Locate the cell with the specified text and output its [X, Y] center coordinate. 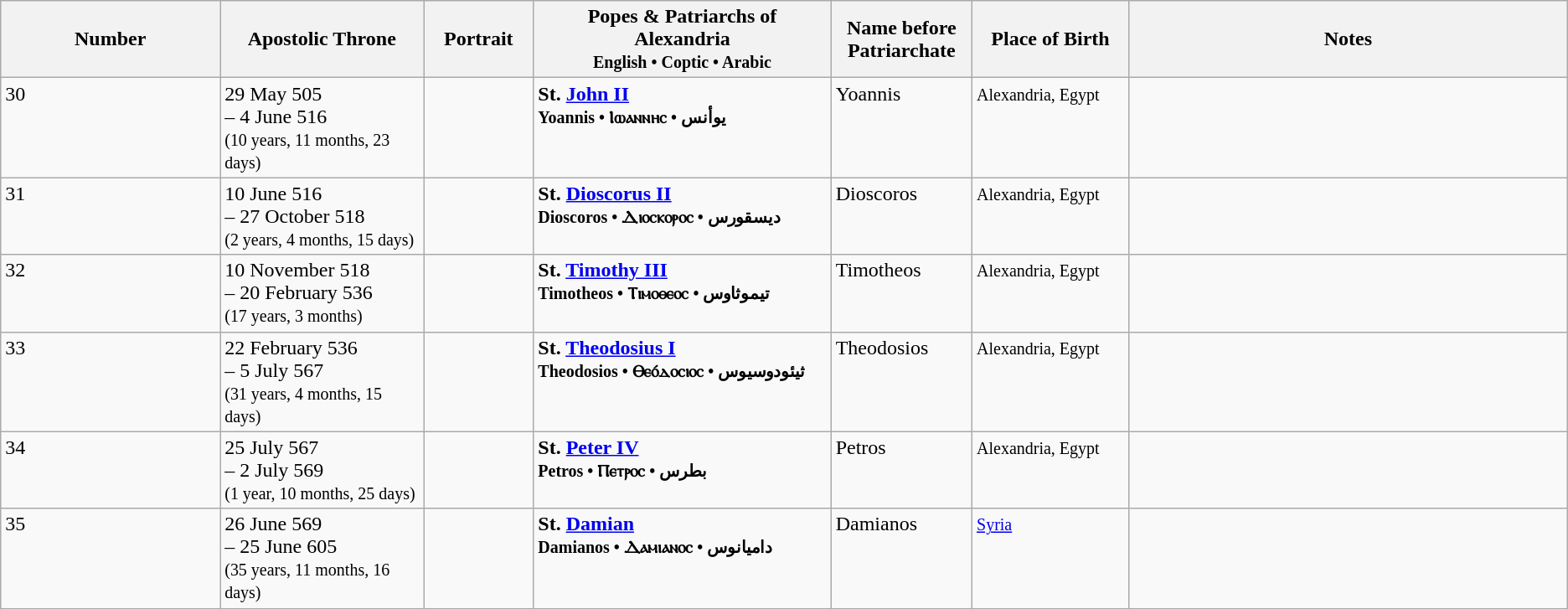
Popes & Patriarchs of AlexandriaEnglish • Coptic • Arabic [682, 39]
33 [111, 382]
St. Timothy IIITimotheos • Ⲧⲓⲙⲟⲑⲉⲟⲥ • تيموثاوس [682, 293]
Notes [1349, 39]
Damianos [901, 558]
Timotheos [901, 293]
34 [111, 470]
22 February 536– 5 July 567(31 years, 4 months, 15 days) [322, 382]
32 [111, 293]
St. DamianDamianos • Ⲇⲁⲙⲓⲁⲛⲟⲥ • داميانوس [682, 558]
35 [111, 558]
Apostolic Throne [322, 39]
30 [111, 127]
Petros [901, 470]
Portrait [479, 39]
31 [111, 216]
St. Dioscorus IIDioscoros • Ⲇⲓⲟⲥⲕⲟⲣⲟⲥ • ديسقورس [682, 216]
25 July 567– 2 July 569(1 year, 10 months, 25 days) [322, 470]
Number [111, 39]
Place of Birth [1050, 39]
Theodosios [901, 382]
Yoannis [901, 127]
St. Theodosius ITheodosios • Ⲑⲉⲟ́ⲇⲟⲥⲓⲟⲥ • ثيئودوسيوس [682, 382]
Name before Patriarchate [901, 39]
10 June 516– 27 October 518(2 years, 4 months, 15 days) [322, 216]
29 May 505– 4 June 516(10 years, 11 months, 23 days) [322, 127]
10 November 518– 20 February 536(17 years, 3 months) [322, 293]
Dioscoros [901, 216]
26 June 569– 25 June 605(35 years, 11 months, 16 days) [322, 558]
St. John IIYoannis • Ⲓⲱⲁⲛⲛⲏⲥ • يوأنس [682, 127]
St. Peter IVPetros • Ⲡⲉⲧⲣⲟⲥ • بطرس [682, 470]
Syria [1050, 558]
